For the text-containing cell, return its midpoint in [X, Y] coordinate format. 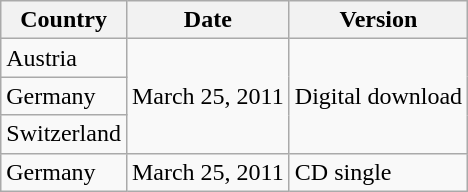
Austria [64, 58]
Date [208, 20]
CD single [378, 172]
Switzerland [64, 134]
Digital download [378, 96]
Version [378, 20]
Country [64, 20]
